Identify which cell holds the provided text, then report its [X, Y] central coordinate. 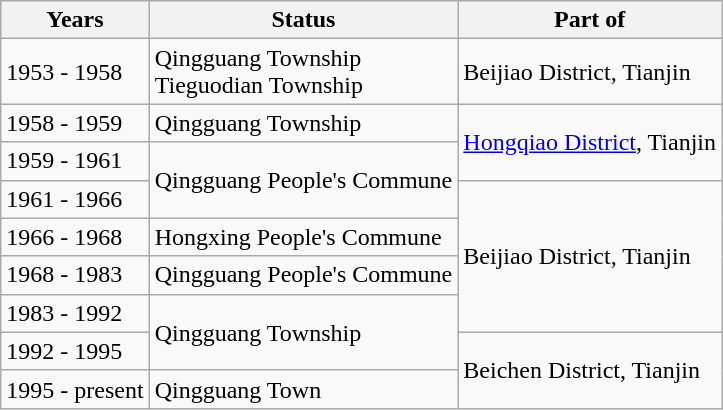
Hongqiao District, Tianjin [590, 142]
Part of [590, 20]
Status [304, 20]
1995 - present [75, 389]
Beichen District, Tianjin [590, 370]
1961 - 1966 [75, 199]
1953 - 1958 [75, 72]
Hongxing People's Commune [304, 237]
1968 - 1983 [75, 275]
1966 - 1968 [75, 237]
Qingguang TownshipTieguodian Township [304, 72]
1992 - 1995 [75, 351]
Years [75, 20]
Qingguang Town [304, 389]
1983 - 1992 [75, 313]
1958 - 1959 [75, 123]
1959 - 1961 [75, 161]
